For the text-containing cell, return its midpoint in [X, Y] coordinate format. 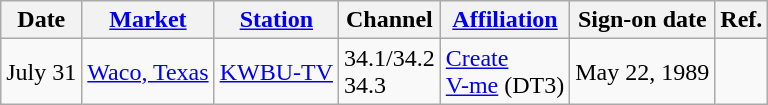
Sign-on date [642, 20]
May 22, 1989 [642, 72]
Ref. [742, 20]
Channel [390, 20]
July 31 [42, 72]
Waco, Texas [148, 72]
Create V-me (DT3) [504, 72]
Station [276, 20]
Affiliation [504, 20]
Date [42, 20]
Market [148, 20]
KWBU-TV [276, 72]
34.1/34.2 34.3 [390, 72]
